Find where the given text appears and provide that cell's center as (X, Y) coordinate. 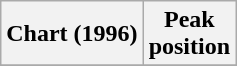
Chart (1996) (72, 34)
Peakposition (189, 34)
